Provide the (x, y) coordinate of the cell's center where the given text is located.  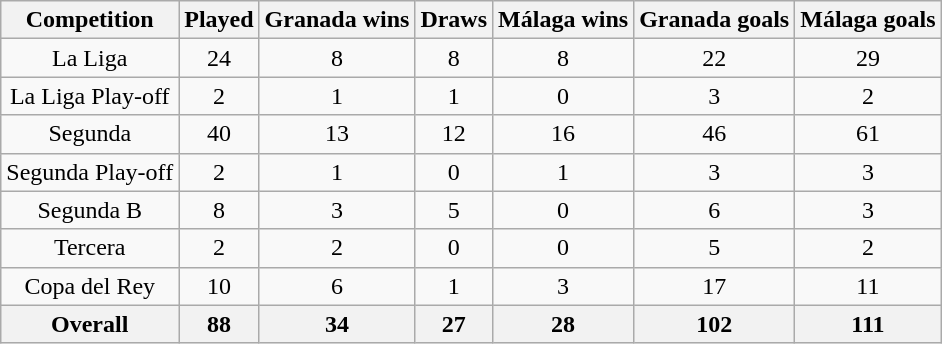
Played (219, 20)
34 (337, 324)
29 (868, 58)
11 (868, 286)
24 (219, 58)
Segunda B (90, 210)
102 (714, 324)
Tercera (90, 248)
Competition (90, 20)
Málaga goals (868, 20)
17 (714, 286)
Segunda Play-off (90, 172)
La Liga Play-off (90, 96)
Segunda (90, 134)
46 (714, 134)
Málaga wins (564, 20)
13 (337, 134)
12 (454, 134)
22 (714, 58)
Overall (90, 324)
27 (454, 324)
Draws (454, 20)
88 (219, 324)
Copa del Rey (90, 286)
40 (219, 134)
Granada goals (714, 20)
10 (219, 286)
Granada wins (337, 20)
16 (564, 134)
28 (564, 324)
111 (868, 324)
61 (868, 134)
La Liga (90, 58)
